For the text-containing cell, return its midpoint in [x, y] coordinate format. 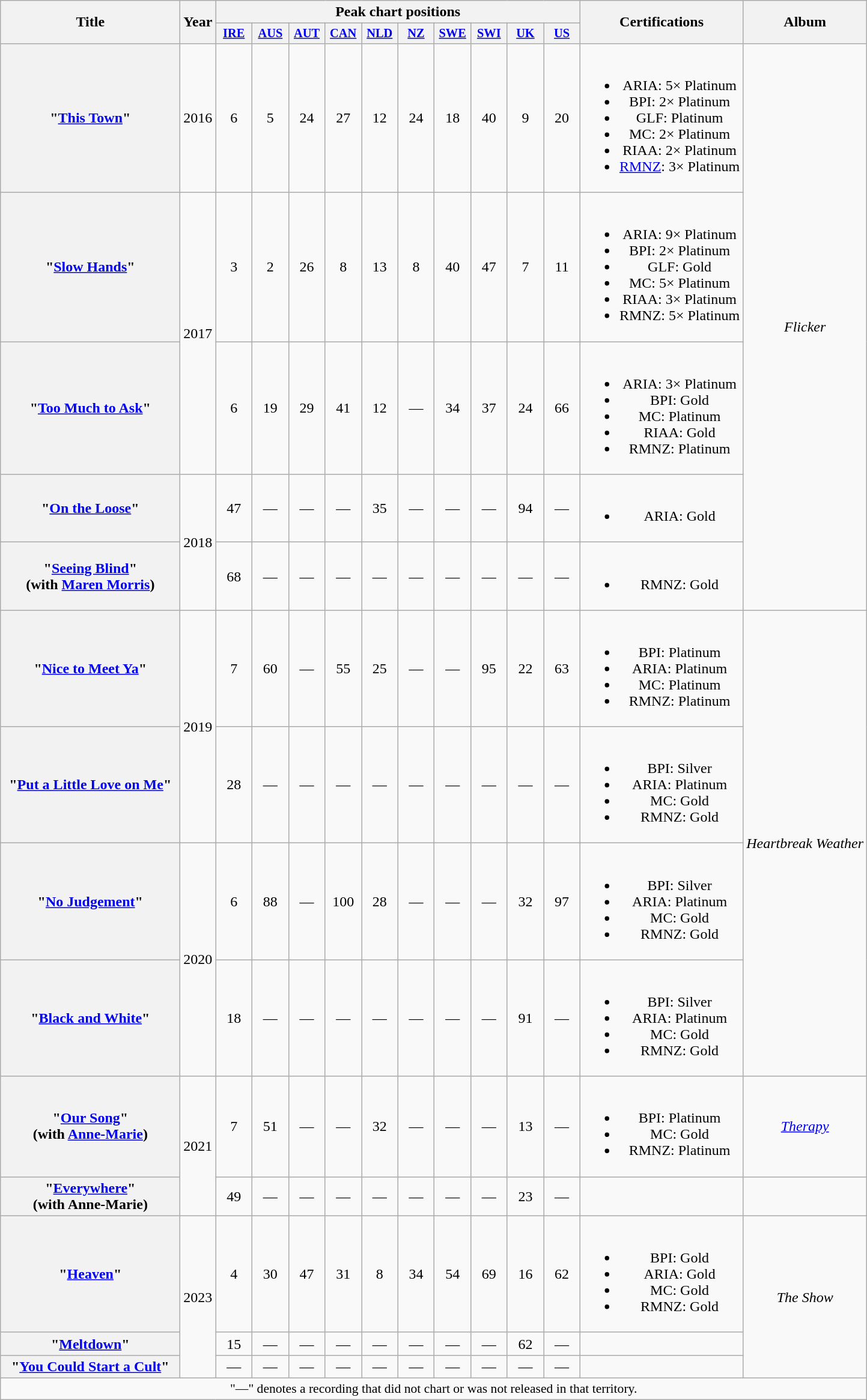
The Show [805, 1297]
41 [344, 408]
"—" denotes a recording that did not chart or was not released in that territory. [434, 1389]
"Our Song"(with Anne-Marie) [90, 1127]
88 [270, 902]
"Heaven" [90, 1274]
16 [525, 1274]
"Put a Little Love on Me" [90, 785]
2 [270, 267]
"Nice to Meet Ya" [90, 668]
SWI [489, 34]
US [562, 34]
Title [90, 22]
BPI: GoldARIA: GoldMC: GoldRMNZ: Gold [661, 1274]
91 [525, 1018]
68 [234, 577]
AUS [270, 34]
2018 [198, 542]
Peak chart positions [398, 12]
3 [234, 267]
IRE [234, 34]
29 [306, 408]
2019 [198, 727]
20 [562, 118]
31 [344, 1274]
Therapy [805, 1127]
CAN [344, 34]
97 [562, 902]
2017 [198, 334]
2016 [198, 118]
Certifications [661, 22]
NZ [416, 34]
"Seeing Blind"(with Maren Morris) [90, 577]
2023 [198, 1297]
Album [805, 22]
60 [270, 668]
ARIA: 5× PlatinumBPI: 2× PlatinumGLF: PlatinumMC: 2× PlatinumRIAA: 2× PlatinumRMNZ: 3× Platinum [661, 118]
69 [489, 1274]
23 [525, 1196]
27 [344, 118]
"Meltdown" [90, 1344]
30 [270, 1274]
"Too Much to Ask" [90, 408]
Heartbreak Weather [805, 843]
25 [380, 668]
ARIA: 3× PlatinumBPI: GoldMC: PlatinumRIAA: GoldRMNZ: Platinum [661, 408]
100 [344, 902]
"This Town" [90, 118]
4 [234, 1274]
NLD [380, 34]
66 [562, 408]
Year [198, 22]
35 [380, 508]
SWE [453, 34]
11 [562, 267]
"Slow Hands" [90, 267]
51 [270, 1127]
"Black and White" [90, 1018]
BPI: PlatinumMC: GoldRMNZ: Platinum [661, 1127]
AUT [306, 34]
BPI: PlatinumARIA: PlatinumMC: PlatinumRMNZ: Platinum [661, 668]
"You Could Start a Cult" [90, 1366]
"No Judgement" [90, 902]
26 [306, 267]
ARIA: Gold [661, 508]
ARIA: 9× PlatinumBPI: 2× PlatinumGLF: GoldMC: 5× PlatinumRIAA: 3× PlatinumRMNZ: 5× Platinum [661, 267]
9 [525, 118]
"Everywhere"(with Anne-Marie) [90, 1196]
5 [270, 118]
2020 [198, 960]
37 [489, 408]
54 [453, 1274]
UK [525, 34]
63 [562, 668]
55 [344, 668]
94 [525, 508]
RMNZ: Gold [661, 577]
"On the Loose" [90, 508]
19 [270, 408]
Flicker [805, 327]
49 [234, 1196]
2021 [198, 1146]
22 [525, 668]
15 [234, 1344]
95 [489, 668]
